Return the (X, Y) coordinate for the center point of the cell that contains the specified text.  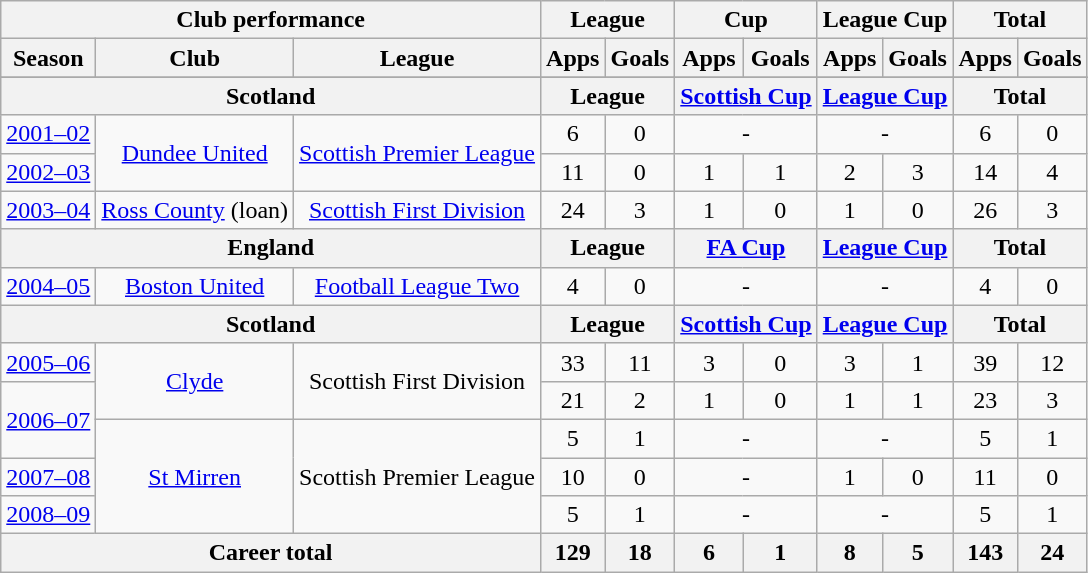
Club (195, 58)
2004–05 (48, 286)
23 (985, 400)
Boston United (195, 286)
2006–07 (48, 419)
143 (985, 553)
8 (850, 553)
Clyde (195, 381)
2003–04 (48, 210)
2007–08 (48, 477)
39 (985, 362)
Football League Two (418, 286)
12 (1052, 362)
129 (573, 553)
Career total (271, 553)
10 (573, 477)
18 (640, 553)
26 (985, 210)
33 (573, 362)
Cup (746, 20)
St Mirren (195, 476)
Ross County (loan) (195, 210)
14 (985, 172)
2008–09 (48, 515)
FA Cup (746, 248)
2001–02 (48, 134)
2005–06 (48, 362)
England (271, 248)
Club performance (271, 20)
Season (48, 58)
Dundee United (195, 153)
2002–03 (48, 172)
21 (573, 400)
